For the text-containing cell, return its midpoint in [x, y] coordinate format. 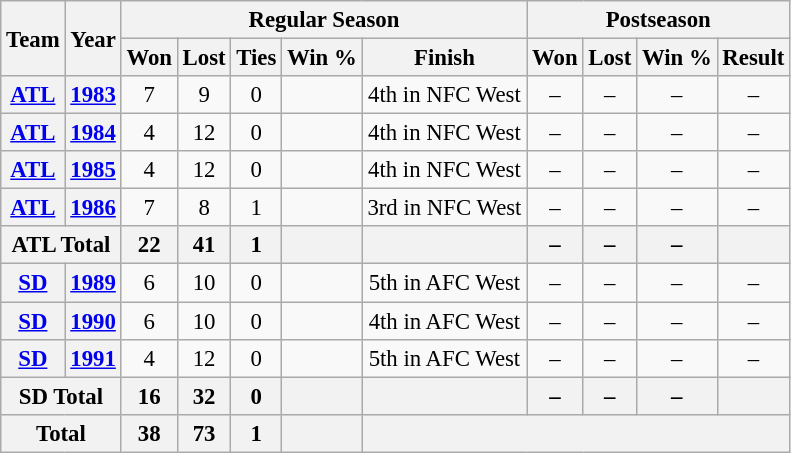
1985 [93, 170]
Year [93, 38]
Ties [256, 58]
1983 [93, 95]
Postseason [658, 20]
ATL Total [61, 245]
1986 [93, 208]
Result [754, 58]
32 [204, 396]
22 [149, 245]
Total [61, 433]
9 [204, 95]
41 [204, 245]
3rd in NFC West [444, 208]
4th in AFC West [444, 321]
1989 [93, 283]
1991 [93, 358]
Team [33, 38]
16 [149, 396]
38 [149, 433]
1984 [93, 133]
Regular Season [324, 20]
73 [204, 433]
SD Total [61, 396]
8 [204, 208]
1990 [93, 321]
Finish [444, 58]
